Find where the given text appears and provide that cell's center as [X, Y] coordinate. 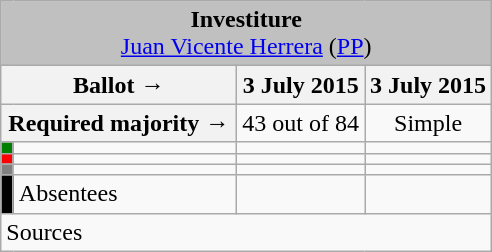
Ballot → [119, 85]
Absentees [125, 194]
Sources [246, 232]
Simple [428, 123]
Required majority → [119, 123]
InvestitureJuan Vicente Herrera (PP) [246, 34]
43 out of 84 [301, 123]
